From the cell containing the given text, extract its center point as (X, Y) coordinate. 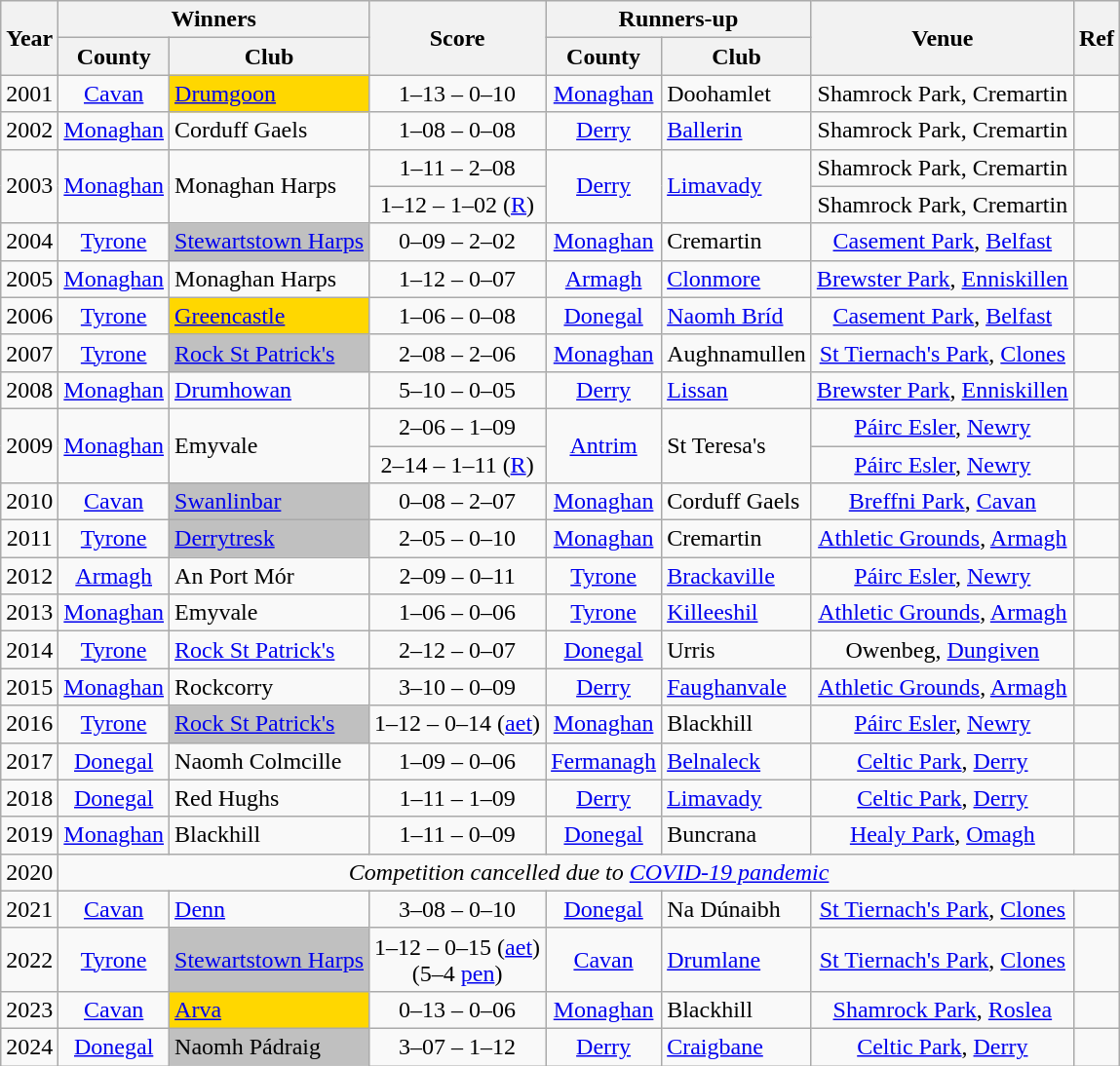
2001 (29, 94)
5–10 – 0–05 (458, 390)
2–09 – 0–11 (458, 576)
Antrim (604, 445)
1–06 – 0–06 (458, 613)
2015 (29, 687)
2–06 – 1–09 (458, 427)
Arva (269, 1009)
1–08 – 0–08 (458, 131)
2016 (29, 724)
Denn (269, 909)
Owenbeg, Dungiven (942, 650)
2008 (29, 390)
St Teresa's (737, 445)
Belnaleck (737, 761)
Naomh Pádraig (269, 1047)
2023 (29, 1009)
3–10 – 0–09 (458, 687)
Brackaville (737, 576)
2017 (29, 761)
2018 (29, 798)
Urris (737, 650)
Doohamlet (737, 94)
Ref (1096, 38)
Clonmore (737, 279)
2006 (29, 316)
Na Dúnaibh (737, 909)
2002 (29, 131)
2011 (29, 539)
2014 (29, 650)
3–07 – 1–12 (458, 1047)
Drumhowan (269, 390)
0–08 – 2–07 (458, 502)
Winners (214, 19)
2019 (29, 835)
2005 (29, 279)
1–06 – 0–08 (458, 316)
2010 (29, 502)
Shamrock Park, Roslea (942, 1009)
1–12 – 0–07 (458, 279)
0–13 – 0–06 (458, 1009)
Killeeshil (737, 613)
2007 (29, 353)
Score (458, 38)
1–12 – 0–14 (aet) (458, 724)
2003 (29, 186)
2022 (29, 959)
Faughanvale (737, 687)
Naomh Colmcille (269, 761)
1–11 – 0–09 (458, 835)
Competition cancelled due to COVID-19 pandemic (589, 872)
1–11 – 1–09 (458, 798)
1–13 – 0–10 (458, 94)
Ballerin (737, 131)
0–09 – 2–02 (458, 242)
Breffni Park, Cavan (942, 502)
Lissan (737, 390)
2024 (29, 1047)
2009 (29, 445)
Drumlane (737, 959)
Swanlinbar (269, 502)
2–14 – 1–11 (R) (458, 465)
Craigbane (737, 1047)
Healy Park, Omagh (942, 835)
Venue (942, 38)
2–05 – 0–10 (458, 539)
Rockcorry (269, 687)
1–12 – 1–02 (R) (458, 205)
1–11 – 2–08 (458, 168)
1–09 – 0–06 (458, 761)
2020 (29, 872)
Greencastle (269, 316)
Naomh Bríd (737, 316)
Drumgoon (269, 94)
Derrytresk (269, 539)
Fermanagh (604, 761)
2012 (29, 576)
An Port Mór (269, 576)
Year (29, 38)
1–12 – 0–15 (aet)(5–4 pen) (458, 959)
2–12 – 0–07 (458, 650)
Red Hughs (269, 798)
Aughnamullen (737, 353)
3–08 – 0–10 (458, 909)
Buncrana (737, 835)
2004 (29, 242)
2013 (29, 613)
2021 (29, 909)
Runners-up (678, 19)
2–08 – 2–06 (458, 353)
